From the cell containing the given text, extract its center point as (x, y) coordinate. 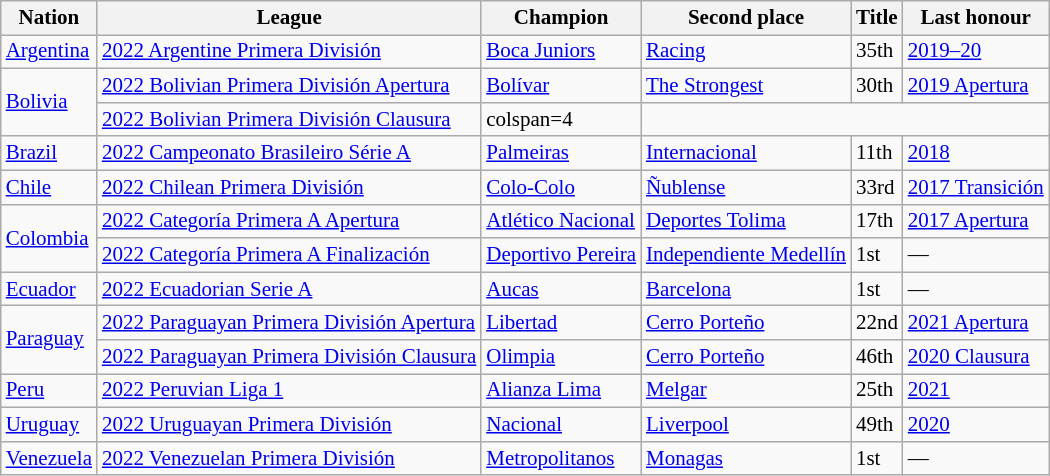
Bolívar (561, 86)
Uruguay (49, 424)
2022 Paraguayan Primera División Clausura (289, 357)
2017 Transición (976, 187)
Colo-Colo (561, 187)
Argentina (49, 52)
Liverpool (746, 424)
2020 Clausura (976, 357)
17th (877, 221)
Venezuela (49, 458)
11th (877, 153)
2020 (976, 424)
2022 Bolivian Primera División Apertura (289, 86)
Last honour (976, 18)
Title (877, 18)
Champion (561, 18)
Melgar (746, 391)
Ecuador (49, 289)
2022 Categoría Primera A Apertura (289, 221)
Aucas (561, 289)
The Strongest (746, 86)
2022 Paraguayan Primera División Apertura (289, 323)
Olimpia (561, 357)
Second place (746, 18)
2022 Venezuelan Primera División (289, 458)
Deportivo Pereira (561, 255)
2022 Ecuadorian Serie A (289, 289)
22nd (877, 323)
2022 Categoría Primera A Finalización (289, 255)
colspan=4 (561, 119)
2022 Peruvian Liga 1 (289, 391)
2018 (976, 153)
49th (877, 424)
33rd (877, 187)
2022 Bolivian Primera División Clausura (289, 119)
30th (877, 86)
2017 Apertura (976, 221)
Monagas (746, 458)
Ñublense (746, 187)
Nation (49, 18)
Internacional (746, 153)
Libertad (561, 323)
Racing (746, 52)
Atlético Nacional (561, 221)
League (289, 18)
2021 Apertura (976, 323)
Boca Juniors (561, 52)
Palmeiras (561, 153)
2022 Chilean Primera División (289, 187)
Colombia (49, 238)
35th (877, 52)
2019 Apertura (976, 86)
Brazil (49, 153)
2022 Uruguayan Primera División (289, 424)
Metropolitanos (561, 458)
46th (877, 357)
Bolivia (49, 103)
2022 Argentine Primera División (289, 52)
2022 Campeonato Brasileiro Série A (289, 153)
Paraguay (49, 340)
Nacional (561, 424)
Independiente Medellín (746, 255)
2021 (976, 391)
Chile (49, 187)
Alianza Lima (561, 391)
2019–20 (976, 52)
Deportes Tolima (746, 221)
25th (877, 391)
Barcelona (746, 289)
Peru (49, 391)
